Scan for the cell matching the given text and deliver its (X, Y) coordinate at center. 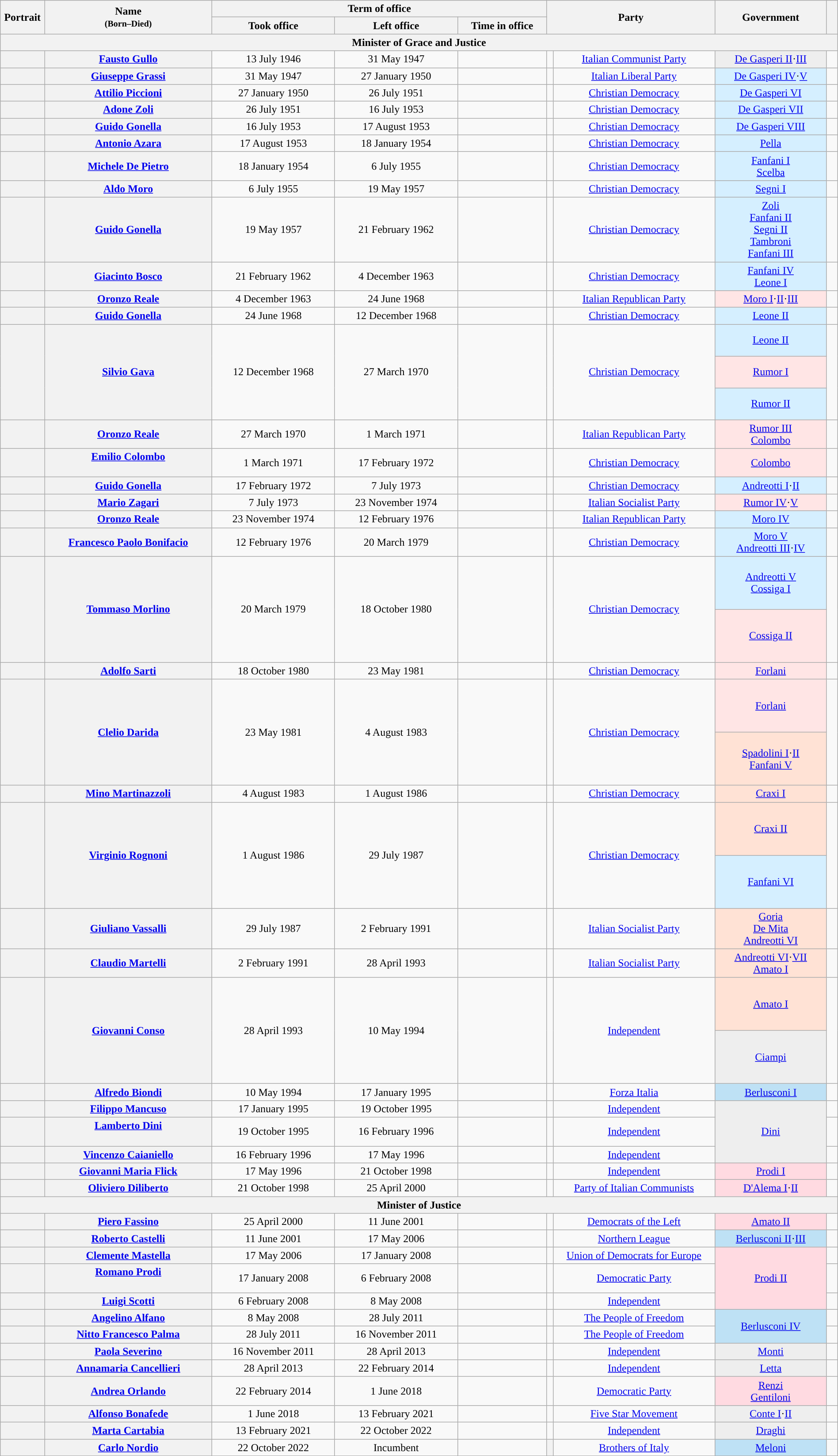
Moro VAndreotti III·IV (771, 542)
Prodi II (771, 1278)
RenziGentiloni (771, 1391)
Giuliano Vassalli (128, 928)
Roberto Castelli (128, 1239)
Spadolini I·IIFanfani V (771, 759)
Romano Prodi (128, 1278)
Emilio Colombo (128, 463)
Fanfani IVLeone I (771, 276)
Antonio Azara (128, 143)
Giovanni Conso (128, 1030)
Attilio Piccioni (128, 93)
Adone Zoli (128, 110)
Party (631, 17)
Amato II (771, 1222)
Adolfo Sarti (128, 671)
De Gasperi VII (771, 110)
Meloni (771, 1447)
Rumor II (771, 404)
Rumor IV·V (771, 502)
Dini (771, 1131)
Italian Liberal Party (634, 76)
Moro I·II·III (771, 299)
Democrats of the Left (634, 1222)
Amato I (771, 1004)
ZoliFanfani IISegni IITambroniFanfani III (771, 229)
Five Star Movement (634, 1414)
D'Alema I·II (771, 1188)
De Gasperi II·III (771, 59)
Aldo Moro (128, 189)
De Gasperi VI (771, 93)
13 July 1946 (274, 59)
Time in office (502, 26)
Carlo Nordio (128, 1447)
Colombo (771, 463)
Took office (274, 26)
Italian Communist Party (634, 59)
Union of Democrats for Europe (634, 1255)
Filippo Mancuso (128, 1109)
Giacinto Bosco (128, 276)
Draghi (771, 1430)
Piero Fassino (128, 1222)
Brothers of Italy (634, 1447)
Paola Severino (128, 1351)
Berlusconi I (771, 1092)
Letta (771, 1368)
Rumor I (771, 372)
Angelino Alfano (128, 1318)
Berlusconi IV (771, 1326)
Giovanni Maria Flick (128, 1171)
Clemente Mastella (128, 1255)
Mario Zagari (128, 502)
Tommaso Morlino (128, 609)
Term of office (380, 9)
Luigi Scotti (128, 1301)
Giuseppe Grassi (128, 76)
Pella (771, 143)
Fanfani VI (771, 882)
Minister of Justice (419, 1205)
Clelio Darida (128, 732)
Moro IV (771, 519)
Prodi I (771, 1171)
Incumbent (396, 1447)
Alfredo Biondi (128, 1092)
Francesco Paolo Bonifacio (128, 542)
Claudio Martelli (128, 963)
Oliviero Diliberto (128, 1188)
Rumor IIIColombo (771, 434)
Alfonso Bonafede (128, 1414)
De Gasperi IV·V (771, 76)
Andrea Orlando (128, 1391)
Andreotti I·II (771, 486)
Andreotti VCossiga I (771, 583)
Berlusconi II·III (771, 1239)
Craxi I (771, 794)
Left office (396, 26)
Michele De Pietro (128, 166)
Vincenzo Caianiello (128, 1155)
Monti (771, 1351)
Conte I·II (771, 1414)
Andreotti VI·VIIAmato I (771, 963)
Virginio Rognoni (128, 855)
Nitto Francesco Palma (128, 1334)
Silvio Gava (128, 372)
Minister of Grace and Justice (419, 42)
Ciampi (771, 1057)
Party of Italian Communists (634, 1188)
Forza Italia (634, 1092)
Lamberto Dini (128, 1131)
Marta Cartabia (128, 1430)
Fanfani IScelba (771, 166)
Portrait (23, 17)
Northern League (634, 1239)
Cossiga II (771, 636)
Segni I (771, 189)
Annamaria Cancellieri (128, 1368)
Name(Born–Died) (128, 17)
Government (771, 17)
GoriaDe MitaAndreotti VI (771, 928)
Mino Martinazzoli (128, 794)
Craxi II (771, 829)
De Gasperi VIII (771, 126)
Fausto Gullo (128, 59)
